Capture the cell that displays the provided text and extract its (X, Y) central coordinate. 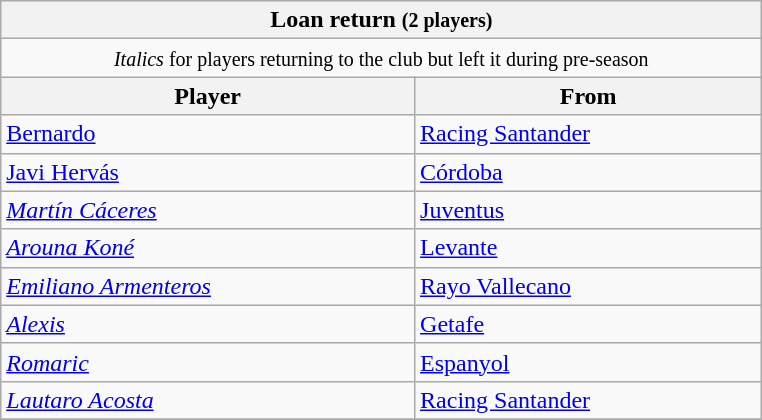
Lautaro Acosta (208, 400)
Rayo Vallecano (588, 286)
Levante (588, 248)
Alexis (208, 324)
From (588, 96)
Italics for players returning to the club but left it during pre-season (382, 58)
Arouna Koné (208, 248)
Emiliano Armenteros (208, 286)
Juventus (588, 210)
Javi Hervás (208, 172)
Loan return (2 players) (382, 20)
Bernardo (208, 134)
Romaric (208, 362)
Espanyol (588, 362)
Martín Cáceres (208, 210)
Getafe (588, 324)
Player (208, 96)
Córdoba (588, 172)
